Pinpoint the cell where the given text exists, returning its (X, Y) midpoint coordinate. 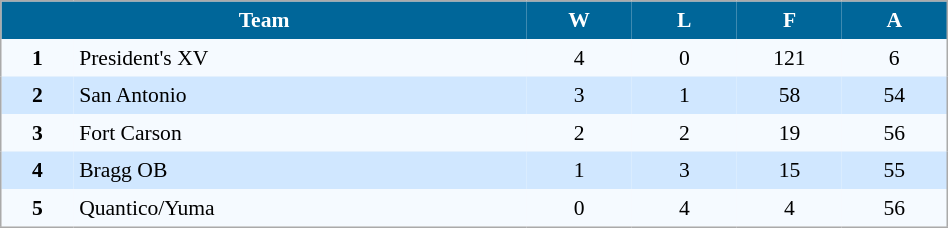
58 (790, 95)
54 (894, 95)
F (790, 20)
San Antonio (300, 95)
6 (894, 58)
W (580, 20)
A (894, 20)
Fort Carson (300, 133)
President's XV (300, 58)
55 (894, 171)
Quantico/Yuma (300, 208)
5 (37, 208)
121 (790, 58)
Team (264, 20)
15 (790, 171)
L (684, 20)
19 (790, 133)
Bragg OB (300, 171)
